Find where the given text appears and provide that cell's center as [x, y] coordinate. 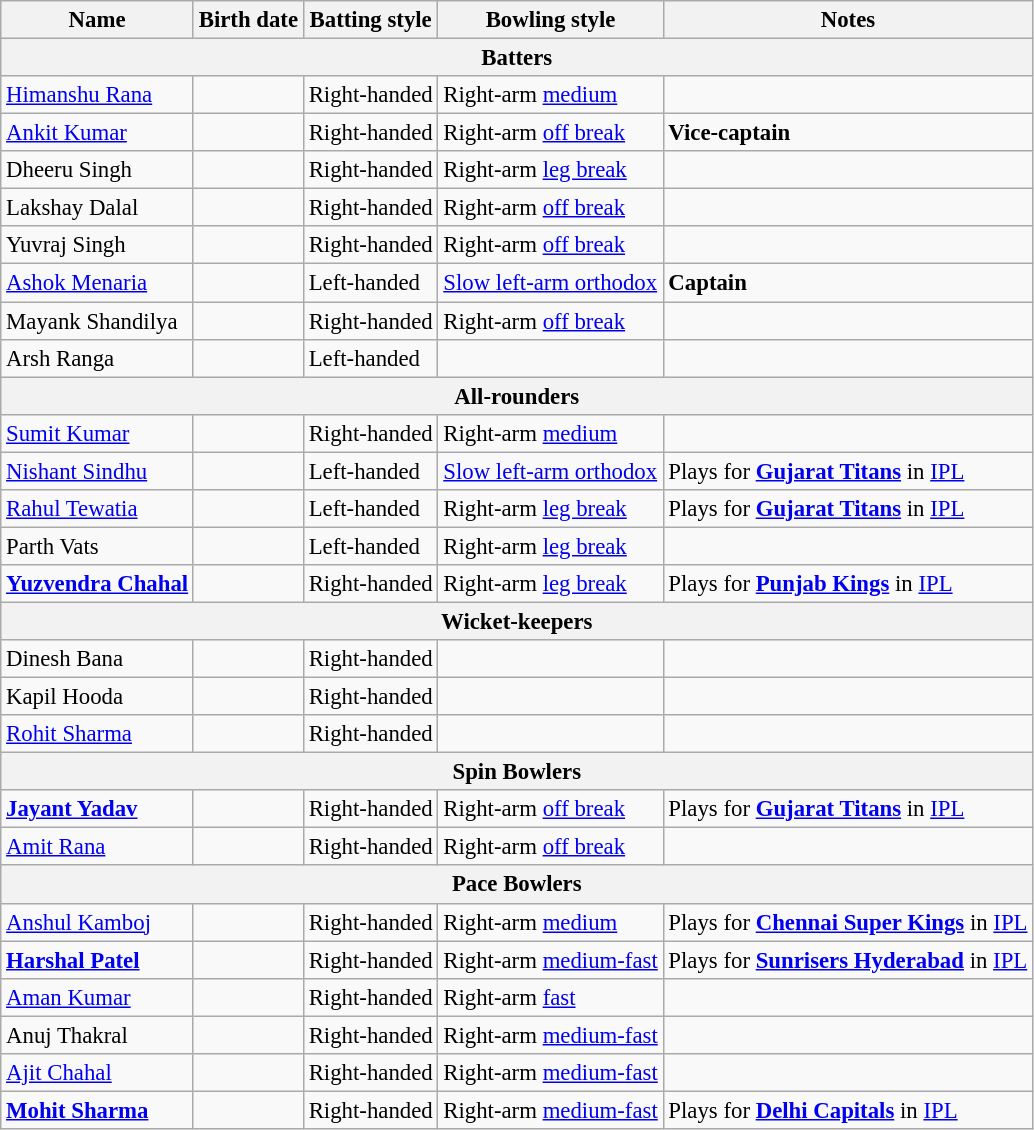
Rahul Tewatia [98, 509]
Ajit Chahal [98, 1073]
Notes [848, 20]
Amit Rana [98, 847]
Pace Bowlers [517, 885]
Plays for Delhi Capitals in IPL [848, 1110]
Name [98, 20]
Plays for Chennai Super Kings in IPL [848, 922]
Parth Vats [98, 546]
Himanshu Rana [98, 95]
Vice-captain [848, 133]
Mohit Sharma [98, 1110]
Captain [848, 283]
Mayank Shandilya [98, 321]
Batting style [370, 20]
Anshul Kamboj [98, 922]
Jayant Yadav [98, 809]
Rohit Sharma [98, 734]
Lakshay Dalal [98, 208]
Sumit Kumar [98, 433]
Right-arm fast [550, 997]
Ashok Menaria [98, 283]
Anuj Thakral [98, 1035]
Ankit Kumar [98, 133]
Wicket-keepers [517, 621]
Dheeru Singh [98, 170]
All-rounders [517, 396]
Yuvraj Singh [98, 245]
Dinesh Bana [98, 659]
Batters [517, 58]
Birth date [248, 20]
Bowling style [550, 20]
Yuzvendra Chahal [98, 584]
Plays for Punjab Kings in IPL [848, 584]
Kapil Hooda [98, 697]
Aman Kumar [98, 997]
Plays for Sunrisers Hyderabad in IPL [848, 960]
Arsh Ranga [98, 358]
Spin Bowlers [517, 772]
Harshal Patel [98, 960]
Nishant Sindhu [98, 471]
